Locate the cell with the specified text and output its (X, Y) center coordinate. 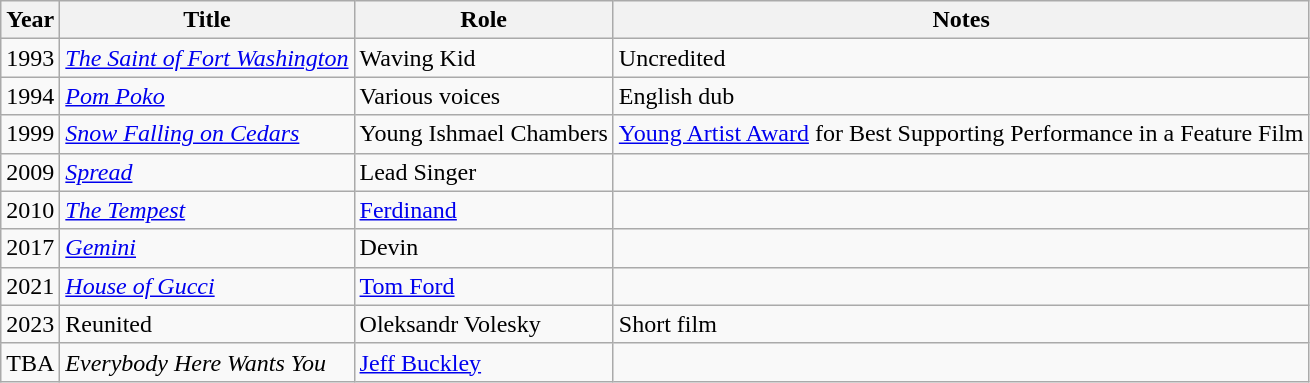
Devin (484, 248)
Reunited (207, 324)
The Saint of Fort Washington (207, 58)
Title (207, 20)
2017 (30, 248)
Young Artist Award for Best Supporting Performance in a Feature Film (961, 134)
House of Gucci (207, 286)
2023 (30, 324)
1994 (30, 96)
Year (30, 20)
Role (484, 20)
Everybody Here Wants You (207, 362)
TBA (30, 362)
Jeff Buckley (484, 362)
Gemini (207, 248)
Spread (207, 172)
Ferdinand (484, 210)
Uncredited (961, 58)
The Tempest (207, 210)
Various voices (484, 96)
Lead Singer (484, 172)
2010 (30, 210)
English dub (961, 96)
Notes (961, 20)
Tom Ford (484, 286)
Young Ishmael Chambers (484, 134)
Oleksandr Volesky (484, 324)
2009 (30, 172)
1999 (30, 134)
2021 (30, 286)
Short film (961, 324)
Snow Falling on Cedars (207, 134)
Pom Poko (207, 96)
1993 (30, 58)
Waving Kid (484, 58)
